Output the (x, y) coordinate of the center of the cell containing the given text.  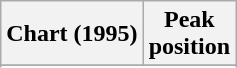
Peakposition (189, 34)
Chart (1995) (72, 34)
